Extract the (X, Y) coordinate from the center of the cell holding the provided text.  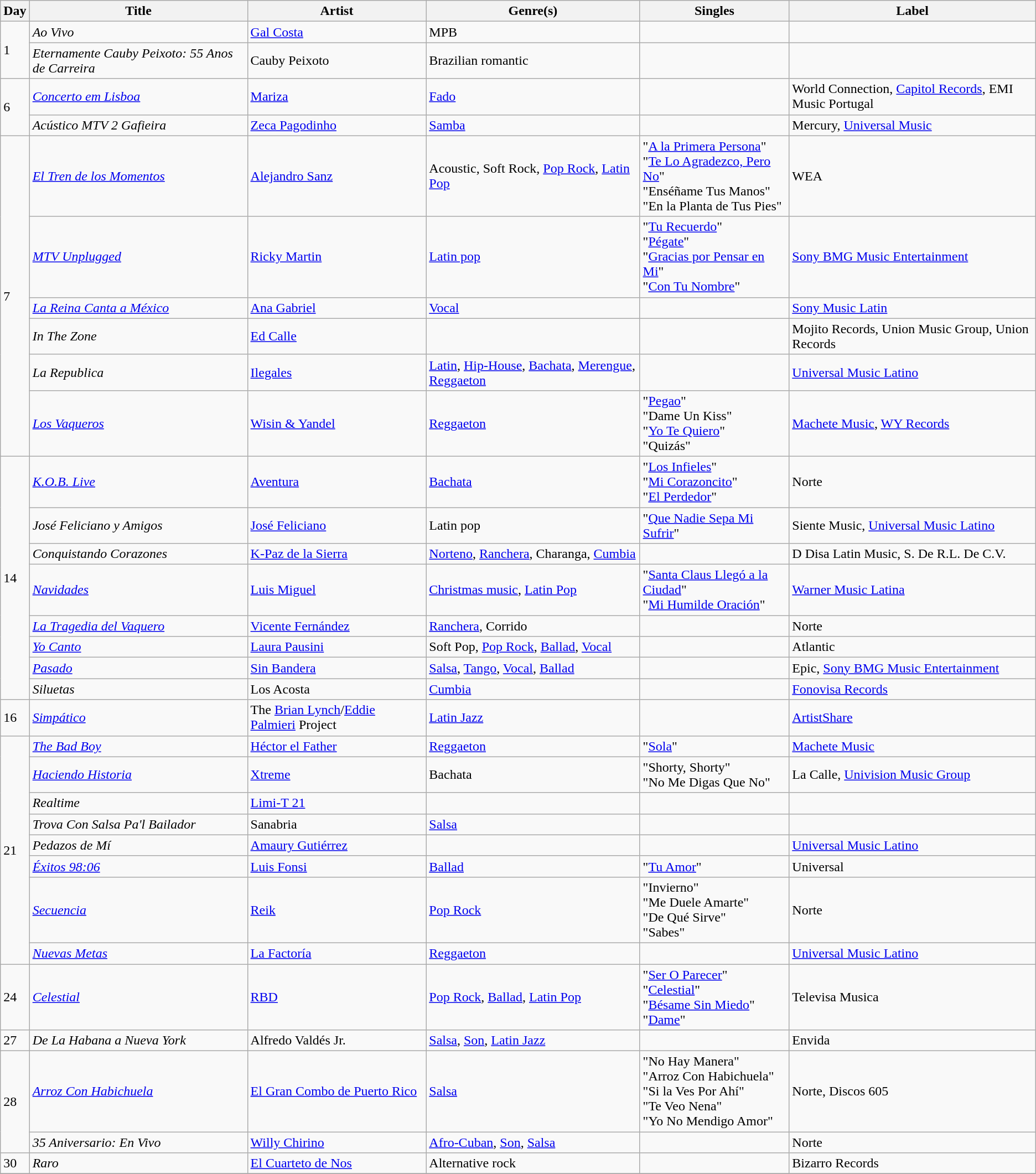
"No Hay Manera""Arroz Con Habichuela""Si la Ves Por Ahí""Te Veo Nena""Yo No Mendigo Amor" (714, 1092)
Televisa Musica (912, 997)
Héctor el Father (336, 746)
24 (15, 997)
30 (15, 1163)
Pasado (138, 668)
WEA (912, 176)
Alejandro Sanz (336, 176)
Reik (336, 910)
Samba (533, 125)
La Tragedia del Vaquero (138, 626)
"Ser O Parecer""Celestial""Bésame Sin Miedo""Dame" (714, 997)
28 (15, 1102)
Ballad (533, 866)
Genre(s) (533, 11)
Willy Chirino (336, 1142)
D Disa Latin Music, S. De R.L. De C.V. (912, 554)
Siluetas (138, 689)
Ana Gabriel (336, 308)
K.O.B. Live (138, 482)
Eternamente Cauby Peixoto: 55 Anos de Carreira (138, 61)
Vocal (533, 308)
Warner Music Latina (912, 590)
16 (15, 717)
La Factoría (336, 953)
MTV Unplugged (138, 257)
Arroz Con Habichuela (138, 1092)
Salsa, Son, Latin Jazz (533, 1041)
Los Acosta (336, 689)
Pop Rock, Ballad, Latin Pop (533, 997)
Machete Music, WY Records (912, 423)
Yo Canto (138, 647)
Conquistando Corazones (138, 554)
Brazilian romantic (533, 61)
"Santa Claus Llegó a la Ciudad""Mi Humilde Oración" (714, 590)
Laura Pausini (336, 647)
ArtistShare (912, 717)
Éxitos 98:06 (138, 866)
Concerto em Lisboa (138, 96)
Sanabria (336, 824)
Luis Miguel (336, 590)
"Tu Recuerdo""Pégate""Gracias por Pensar en Mi""Con Tu Nombre" (714, 257)
Vicente Fernández (336, 626)
Epic, Sony BMG Music Entertainment (912, 668)
Los Vaqueros (138, 423)
6 (15, 107)
MPB (533, 32)
Salsa, Tango, Vocal, Ballad (533, 668)
Sony Music Latin (912, 308)
Envida (912, 1041)
Zeca Pagodinho (336, 125)
Mercury, Universal Music (912, 125)
35 Aniversario: En Vivo (138, 1142)
Cauby Peixoto (336, 61)
Latin Jazz (533, 717)
Secuencia (138, 910)
"Que Nadie Sepa Mi Sufrir" (714, 525)
Sony BMG Music Entertainment (912, 257)
El Gran Combo de Puerto Rico (336, 1092)
Wisin & Yandel (336, 423)
Universal (912, 866)
Day (15, 11)
1 (15, 50)
La Calle, Univision Music Group (912, 775)
Ricky Martin (336, 257)
Ao Vivo (138, 32)
Mojito Records, Union Music Group, Union Records (912, 337)
21 (15, 850)
Cumbia (533, 689)
Luis Fonsi (336, 866)
Norte, Discos 605 (912, 1092)
De La Habana a Nueva York (138, 1041)
Ed Calle (336, 337)
Sin Bandera (336, 668)
Pedazos de Mí (138, 845)
Celestial (138, 997)
"Sola" (714, 746)
Ranchera, Corrido (533, 626)
Alfredo Valdés Jr. (336, 1041)
Bizarro Records (912, 1163)
La Republica (138, 372)
Aventura (336, 482)
Ilegales (336, 372)
The Bad Boy (138, 746)
Xtreme (336, 775)
Raro (138, 1163)
World Connection, Capitol Records, EMI Music Portugal (912, 96)
José Feliciano (336, 525)
Soft Pop, Pop Rock, Ballad, Vocal (533, 647)
Gal Costa (336, 32)
Siente Music, Universal Music Latino (912, 525)
Latin, Hip-House, Bachata, Merengue, Reggaeton (533, 372)
Title (138, 11)
K-Paz de la Sierra (336, 554)
The Brian Lynch/Eddie Palmieri Project (336, 717)
Acústico MTV 2 Gafieira (138, 125)
Artist (336, 11)
Acoustic, Soft Rock, Pop Rock, Latin Pop (533, 176)
Atlantic (912, 647)
Christmas music, Latin Pop (533, 590)
Machete Music (912, 746)
"Pegao""Dame Un Kiss""Yo Te Quiero""Quizás" (714, 423)
El Cuarteto de Nos (336, 1163)
"Shorty, Shorty""No Me Digas Que No" (714, 775)
Fado (533, 96)
Norteno, Ranchera, Charanga, Cumbia (533, 554)
27 (15, 1041)
Singles (714, 11)
Afro-Cuban, Son, Salsa (533, 1142)
Simpático (138, 717)
"Los Infieles""Mi Corazoncito""El Perdedor" (714, 482)
In The Zone (138, 337)
José Feliciano y Amigos (138, 525)
"A la Primera Persona""Te Lo Agradezco, Pero No""Enséñame Tus Manos""En la Planta de Tus Pies" (714, 176)
Trova Con Salsa Pa'l Bailador (138, 824)
Limi-T 21 (336, 803)
El Tren de los Momentos (138, 176)
Nuevas Metas (138, 953)
Mariza (336, 96)
Navidades (138, 590)
"Invierno""Me Duele Amarte""De Qué Sirve""Sabes" (714, 910)
La Reina Canta a México (138, 308)
RBD (336, 997)
Haciendo Historia (138, 775)
Alternative rock (533, 1163)
14 (15, 578)
"Tu Amor" (714, 866)
Fonovisa Records (912, 689)
Pop Rock (533, 910)
Amaury Gutiérrez (336, 845)
Label (912, 11)
Realtime (138, 803)
7 (15, 296)
